Provide the [X, Y] coordinate of the cell's center where the given text is located.  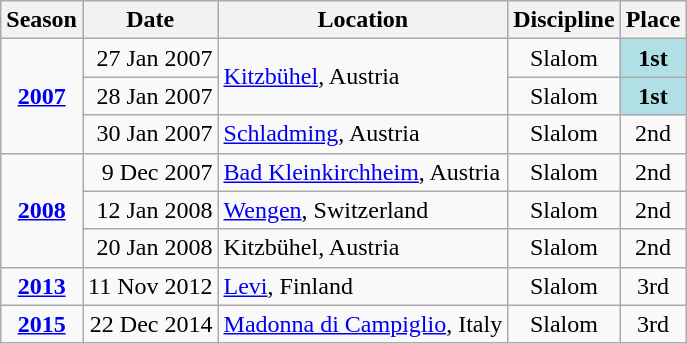
12 Jan 2008 [150, 210]
2015 [42, 324]
Place [653, 20]
Levi, Finland [363, 286]
2013 [42, 286]
30 Jan 2007 [150, 134]
Date [150, 20]
2008 [42, 210]
Schladming, Austria [363, 134]
Madonna di Campiglio, Italy [363, 324]
9 Dec 2007 [150, 172]
20 Jan 2008 [150, 248]
Bad Kleinkirchheim, Austria [363, 172]
Season [42, 20]
27 Jan 2007 [150, 58]
11 Nov 2012 [150, 286]
28 Jan 2007 [150, 96]
Location [363, 20]
Wengen, Switzerland [363, 210]
2007 [42, 96]
Discipline [564, 20]
22 Dec 2014 [150, 324]
